Search for the cell housing the specified text and yield its [X, Y] center coordinate. 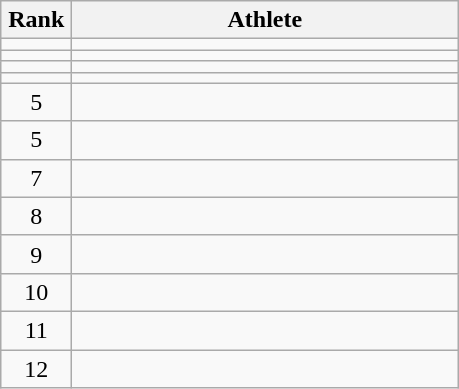
Athlete [265, 20]
8 [36, 216]
12 [36, 369]
7 [36, 178]
Rank [36, 20]
10 [36, 292]
9 [36, 254]
11 [36, 330]
